Extract the [x, y] coordinate from the center of the cell holding the provided text.  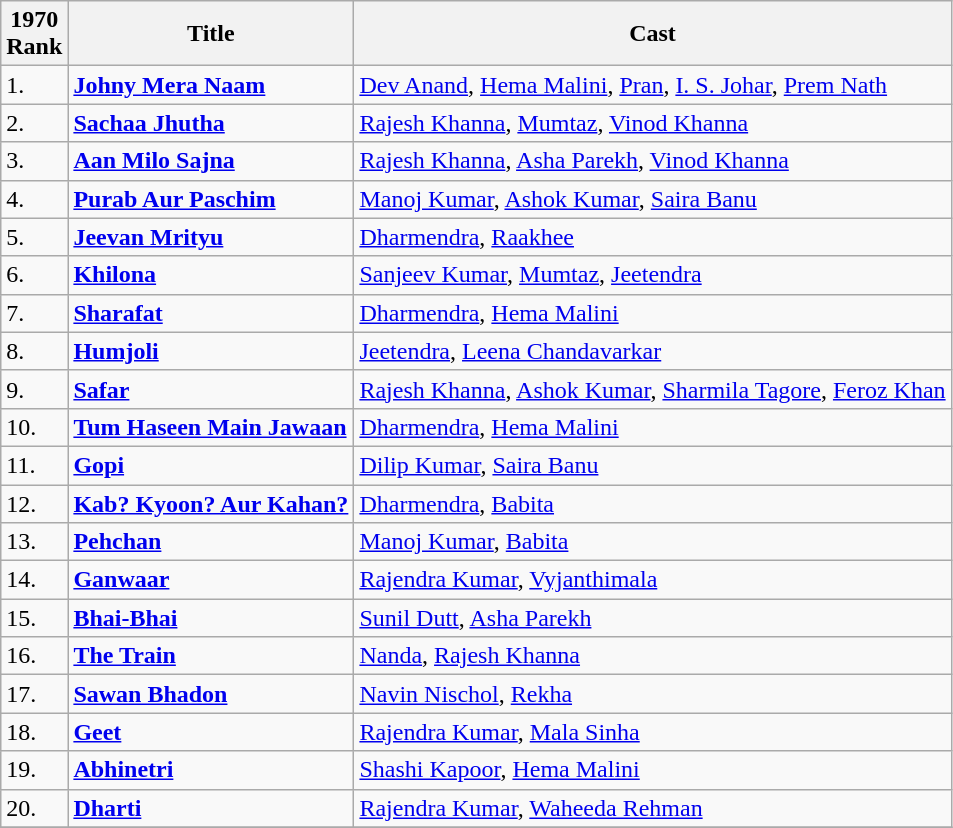
6. [34, 275]
Rajendra Kumar, Vyjanthimala [652, 580]
Bhai-Bhai [211, 618]
9. [34, 389]
Ganwaar [211, 580]
Humjoli [211, 351]
1970Rank [34, 34]
10. [34, 427]
Aan Milo Sajna [211, 161]
Safar [211, 389]
Sharafat [211, 313]
Rajesh Khanna, Ashok Kumar, Sharmila Tagore, Feroz Khan [652, 389]
16. [34, 656]
11. [34, 465]
Manoj Kumar, Babita [652, 542]
Dharmendra, Raakhee [652, 237]
Khilona [211, 275]
Title [211, 34]
12. [34, 503]
20. [34, 808]
The Train [211, 656]
Pehchan [211, 542]
14. [34, 580]
Dev Anand, Hema Malini, Pran, I. S. Johar, Prem Nath [652, 85]
Dilip Kumar, Saira Banu [652, 465]
Navin Nischol, Rekha [652, 694]
Sachaa Jhutha [211, 123]
Shashi Kapoor, Hema Malini [652, 770]
Geet [211, 732]
Rajendra Kumar, Mala Sinha [652, 732]
3. [34, 161]
Tum Haseen Main Jawaan [211, 427]
Cast [652, 34]
Sawan Bhadon [211, 694]
1. [34, 85]
Rajesh Khanna, Mumtaz, Vinod Khanna [652, 123]
Nanda, Rajesh Khanna [652, 656]
4. [34, 199]
Sunil Dutt, Asha Parekh [652, 618]
19. [34, 770]
Gopi [211, 465]
Dharti [211, 808]
Manoj Kumar, Ashok Kumar, Saira Banu [652, 199]
13. [34, 542]
5. [34, 237]
15. [34, 618]
Purab Aur Paschim [211, 199]
Jeetendra, Leena Chandavarkar [652, 351]
Dharmendra, Babita [652, 503]
8. [34, 351]
7. [34, 313]
Johny Mera Naam [211, 85]
Rajendra Kumar, Waheeda Rehman [652, 808]
Jeevan Mrityu [211, 237]
Rajesh Khanna, Asha Parekh, Vinod Khanna [652, 161]
17. [34, 694]
Kab? Kyoon? Aur Kahan? [211, 503]
Abhinetri [211, 770]
Sanjeev Kumar, Mumtaz, Jeetendra [652, 275]
18. [34, 732]
2. [34, 123]
